Identify which cell holds the provided text, then report its [X, Y] central coordinate. 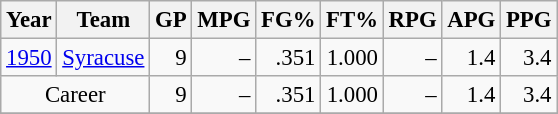
FG% [288, 20]
GP [171, 20]
RPG [412, 20]
Team [104, 20]
Career [76, 95]
Year [29, 20]
PPG [529, 20]
MPG [224, 20]
1950 [29, 58]
FT% [352, 20]
Syracuse [104, 58]
APG [472, 20]
